Find where the given text appears and provide that cell's center as (X, Y) coordinate. 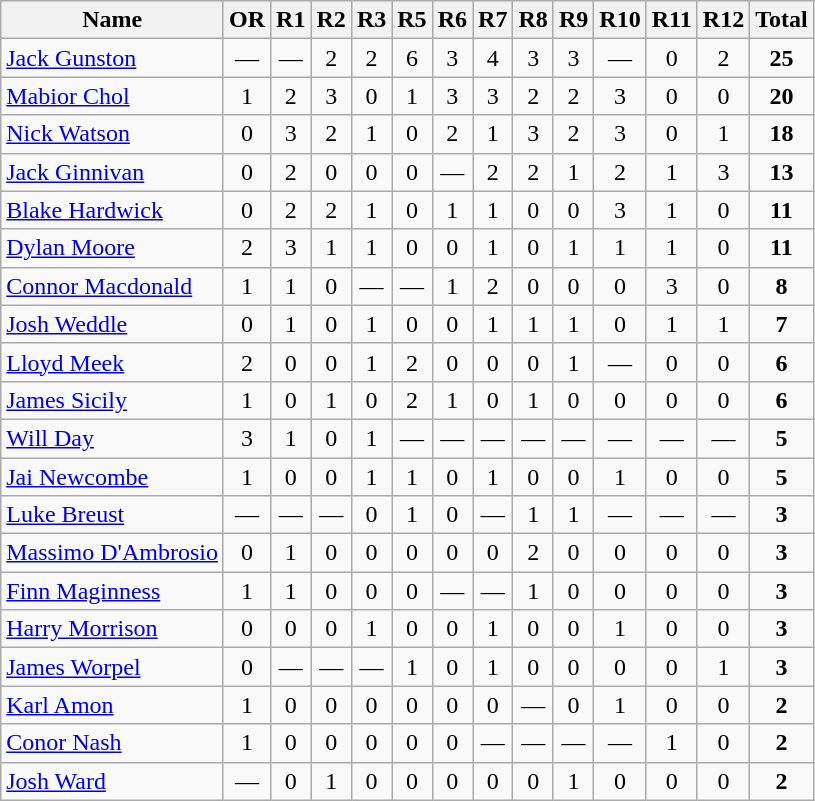
R11 (672, 20)
Josh Weddle (112, 324)
Connor Macdonald (112, 286)
Massimo D'Ambrosio (112, 553)
R6 (452, 20)
R3 (371, 20)
R9 (573, 20)
Nick Watson (112, 134)
25 (782, 58)
Dylan Moore (112, 248)
R10 (620, 20)
R1 (291, 20)
Finn Maginness (112, 591)
R5 (412, 20)
Blake Hardwick (112, 210)
R7 (493, 20)
R2 (331, 20)
Lloyd Meek (112, 362)
Harry Morrison (112, 629)
Josh Ward (112, 781)
Jack Gunston (112, 58)
7 (782, 324)
Will Day (112, 438)
R8 (533, 20)
OR (246, 20)
Total (782, 20)
Mabior Chol (112, 96)
8 (782, 286)
20 (782, 96)
Conor Nash (112, 743)
James Sicily (112, 400)
Jai Newcombe (112, 477)
Name (112, 20)
Luke Breust (112, 515)
18 (782, 134)
13 (782, 172)
James Worpel (112, 667)
Jack Ginnivan (112, 172)
Karl Amon (112, 705)
4 (493, 58)
R12 (723, 20)
